For the text-containing cell, return its midpoint in [x, y] coordinate format. 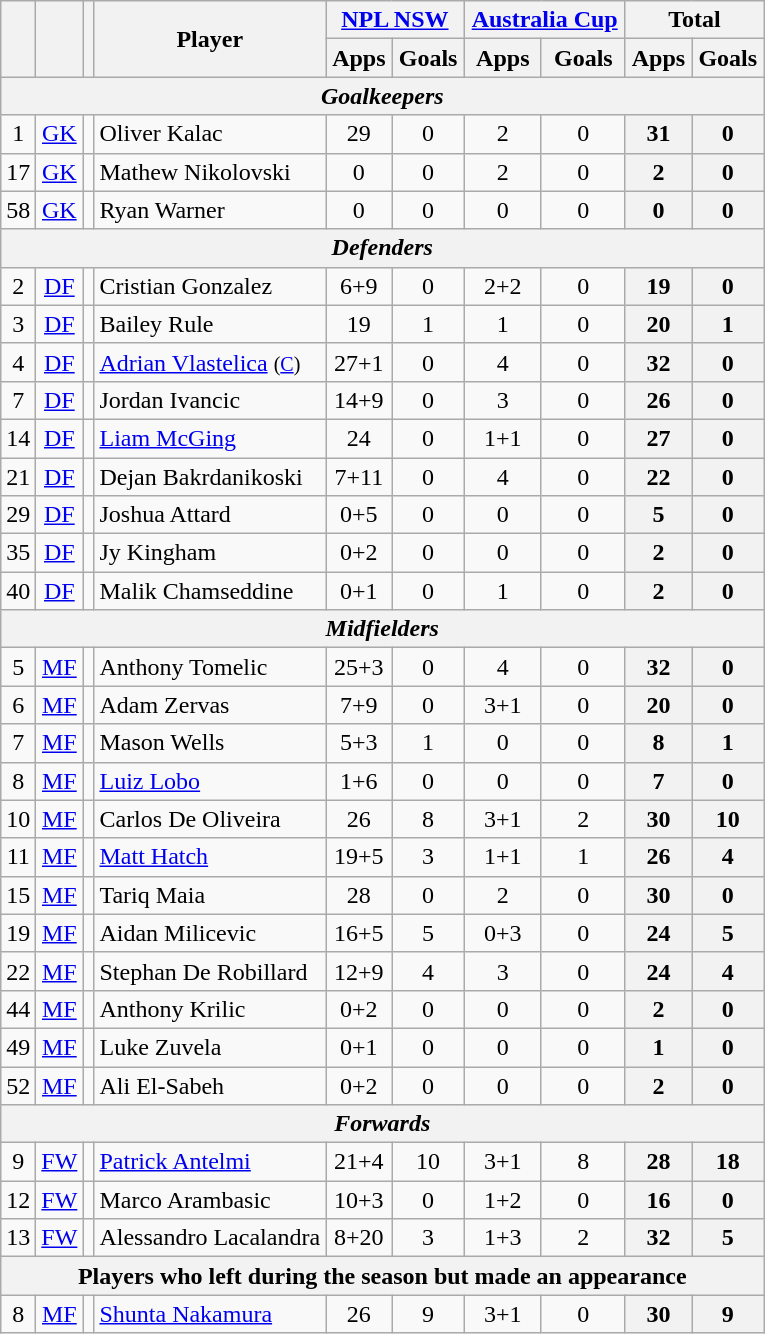
Stephan De Robillard [210, 971]
19+5 [360, 857]
Mathew Nikolovski [210, 172]
1+2 [502, 1200]
Carlos De Oliveira [210, 819]
NPL NSW [396, 20]
Cristian Gonzalez [210, 286]
5+3 [360, 743]
Malik Chamseddine [210, 591]
Bailey Rule [210, 324]
Shunta Nakamura [210, 1314]
12+9 [360, 971]
10+3 [360, 1200]
7+11 [360, 477]
Matt Hatch [210, 857]
40 [18, 591]
16+5 [360, 933]
8+20 [360, 1238]
18 [728, 1162]
Adam Zervas [210, 705]
21+4 [360, 1162]
35 [18, 553]
Australia Cup [544, 20]
15 [18, 895]
Anthony Tomelic [210, 667]
Players who left during the season but made an appearance [382, 1276]
0+5 [360, 515]
52 [18, 1085]
Patrick Antelmi [210, 1162]
Tariq Maia [210, 895]
27 [658, 438]
25+3 [360, 667]
Marco Arambasic [210, 1200]
0+3 [502, 933]
16 [658, 1200]
Goalkeepers [382, 96]
Midfielders [382, 629]
Player [210, 39]
14+9 [360, 400]
Ryan Warner [210, 210]
Jy Kingham [210, 553]
6+9 [360, 286]
Mason Wells [210, 743]
17 [18, 172]
14 [18, 438]
Oliver Kalac [210, 134]
Luiz Lobo [210, 781]
1+3 [502, 1238]
Dejan Bakrdanikoski [210, 477]
7+9 [360, 705]
13 [18, 1238]
58 [18, 210]
6 [18, 705]
44 [18, 1009]
27+1 [360, 362]
49 [18, 1047]
21 [18, 477]
Liam McGing [210, 438]
Defenders [382, 248]
Aidan Milicevic [210, 933]
Joshua Attard [210, 515]
Alessandro Lacalandra [210, 1238]
12 [18, 1200]
11 [18, 857]
1+6 [360, 781]
Adrian Vlastelica (C) [210, 362]
Luke Zuvela [210, 1047]
31 [658, 134]
Total [694, 20]
Jordan Ivancic [210, 400]
2+2 [502, 286]
Ali El-Sabeh [210, 1085]
Forwards [382, 1124]
Anthony Krilic [210, 1009]
